Identify which cell holds the provided text, then report its (X, Y) central coordinate. 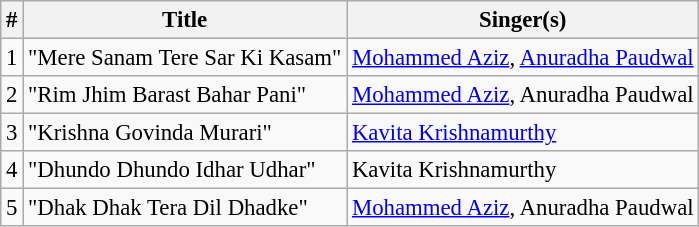
5 (12, 208)
1 (12, 58)
Singer(s) (523, 20)
2 (12, 95)
"Rim Jhim Barast Bahar Pani" (185, 95)
# (12, 20)
"Krishna Govinda Murari" (185, 133)
4 (12, 170)
"Mere Sanam Tere Sar Ki Kasam" (185, 58)
"Dhak Dhak Tera Dil Dhadke" (185, 208)
3 (12, 133)
"Dhundo Dhundo Idhar Udhar" (185, 170)
Title (185, 20)
